Locate the cell with the specified text and output its (X, Y) center coordinate. 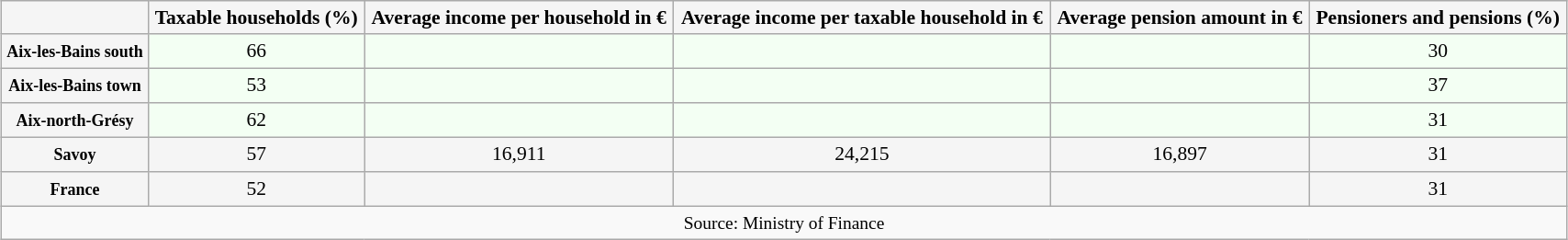
62 (257, 120)
Aix-les-Bains south (75, 51)
37 (1438, 86)
66 (257, 51)
30 (1438, 51)
24,215 (863, 155)
Average pension amount in € (1180, 17)
53 (257, 86)
Taxable households (%) (257, 17)
Aix-les-Bains town (75, 86)
France (75, 189)
Source: Ministry of Finance (784, 223)
57 (257, 155)
Average income per household in € (520, 17)
16,911 (520, 155)
Average income per taxable household in € (863, 17)
52 (257, 189)
16,897 (1180, 155)
Pensioners and pensions (%) (1438, 17)
Savoy (75, 155)
Aix-north-Grésy (75, 120)
